Provide the (X, Y) coordinate of the cell's center where the given text is located.  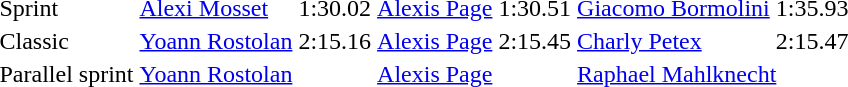
Charly Petex (674, 41)
Alexis Page (435, 41)
2:15.16 (335, 41)
Yoann Rostolan (216, 41)
2:15.45 (535, 41)
